Provide the (x, y) coordinate of the cell's center where the given text is located.  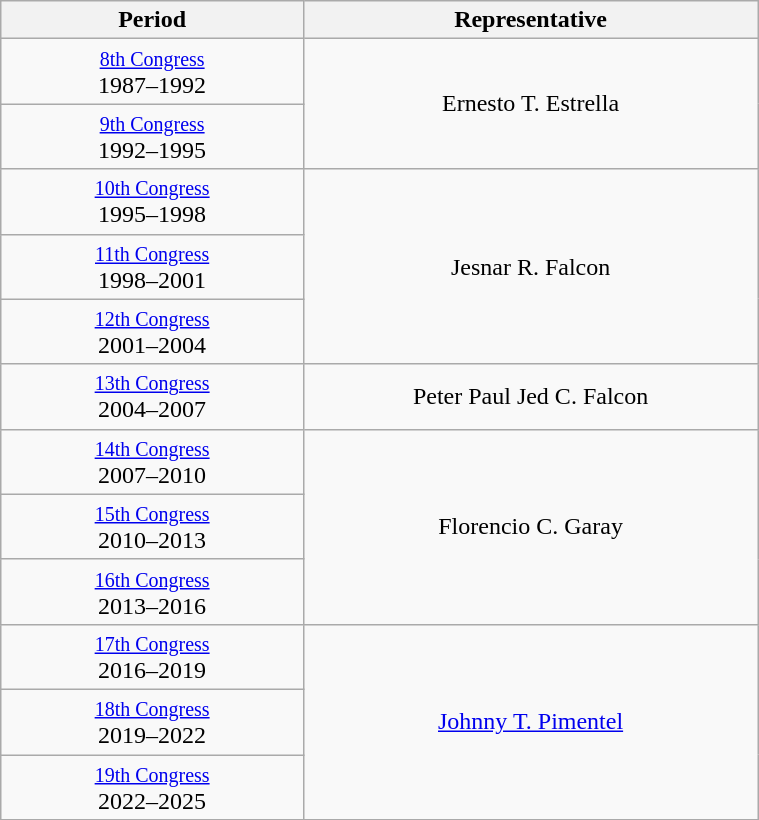
10th Congress1995–1998 (152, 202)
Jesnar R. Falcon (530, 266)
11th Congress1998–2001 (152, 266)
14th Congress2007–2010 (152, 462)
9th Congress1992–1995 (152, 136)
Johnny T. Pimentel (530, 722)
Peter Paul Jed C. Falcon (530, 396)
8th Congress1987–1992 (152, 72)
Florencio C. Garay (530, 526)
19th Congress2022–2025 (152, 786)
17th Congress2016–2019 (152, 656)
13th Congress2004–2007 (152, 396)
Representative (530, 20)
12th Congress2001–2004 (152, 332)
18th Congress2019–2022 (152, 722)
Ernesto T. Estrella (530, 104)
15th Congress2010–2013 (152, 526)
Period (152, 20)
16th Congress2013–2016 (152, 592)
